For the text-containing cell, return its midpoint in [x, y] coordinate format. 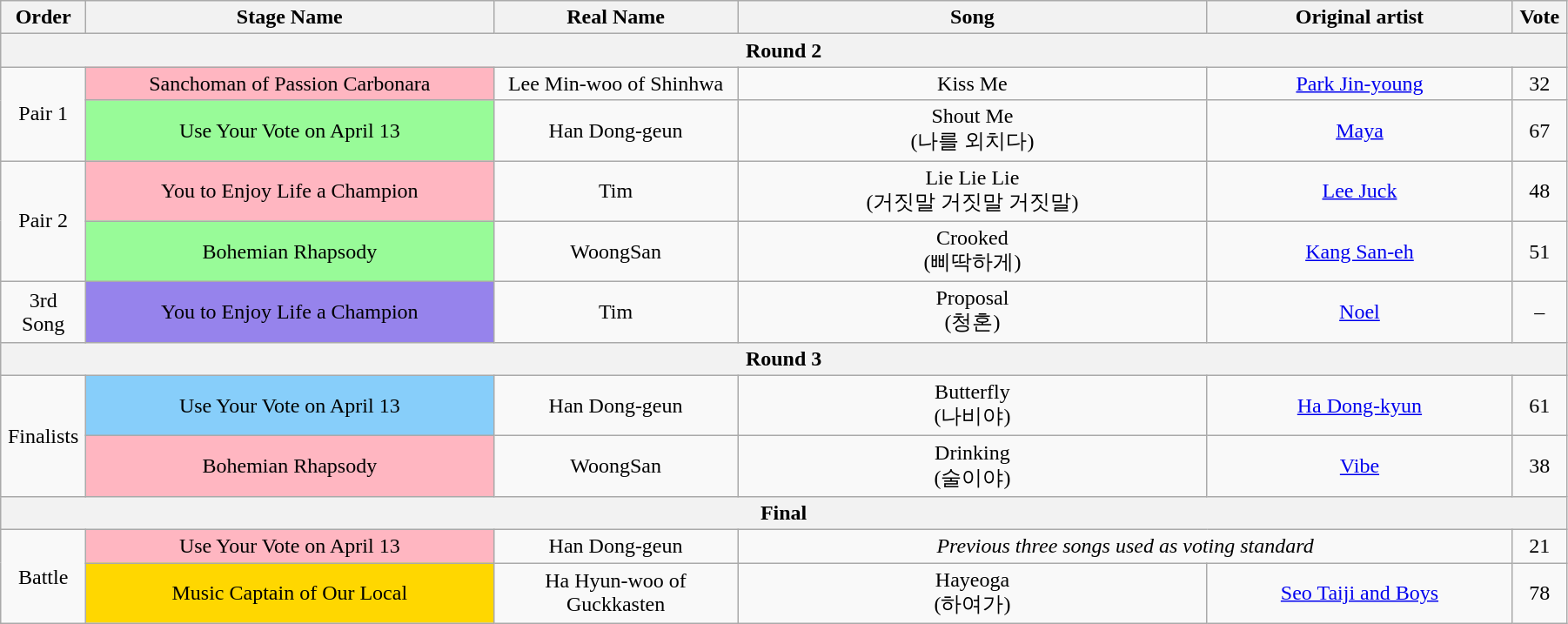
Round 2 [784, 50]
51 [1539, 252]
Crooked(삐딱하게) [973, 252]
Kiss Me [973, 84]
21 [1539, 546]
Sanchoman of Passion Carbonara [290, 84]
3rd Song [44, 312]
Real Name [616, 17]
Drinking(술이야) [973, 466]
Proposal(청혼) [973, 312]
Stage Name [290, 17]
Previous three songs used as voting standard [1125, 546]
Hayeoga(하여가) [973, 593]
Maya [1359, 131]
Shout Me(나를 외치다) [973, 131]
Lee Min-woo of Shinhwa [616, 84]
Butterfly(나비야) [973, 406]
38 [1539, 466]
67 [1539, 131]
Pair 1 [44, 114]
– [1539, 312]
78 [1539, 593]
Song [973, 17]
Music Captain of Our Local [290, 593]
Order [44, 17]
Pair 2 [44, 221]
Finalists [44, 435]
48 [1539, 191]
Lie Lie Lie(거짓말 거짓말 거짓말) [973, 191]
Lee Juck [1359, 191]
Original artist [1359, 17]
Round 3 [784, 359]
Battle [44, 576]
Final [784, 513]
Ha Hyun-woo of Guckkasten [616, 593]
Vibe [1359, 466]
Kang San-eh [1359, 252]
32 [1539, 84]
Noel [1359, 312]
Seo Taiji and Boys [1359, 593]
Ha Dong-kyun [1359, 406]
61 [1539, 406]
Vote [1539, 17]
Park Jin-young [1359, 84]
